Extract the [X, Y] coordinate from the center of the cell holding the provided text.  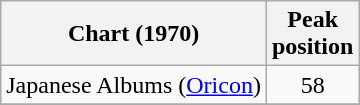
Peak position [312, 34]
Japanese Albums (Oricon) [134, 85]
Chart (1970) [134, 34]
58 [312, 85]
